Provide the [x, y] coordinate of the cell's center where the given text is located.  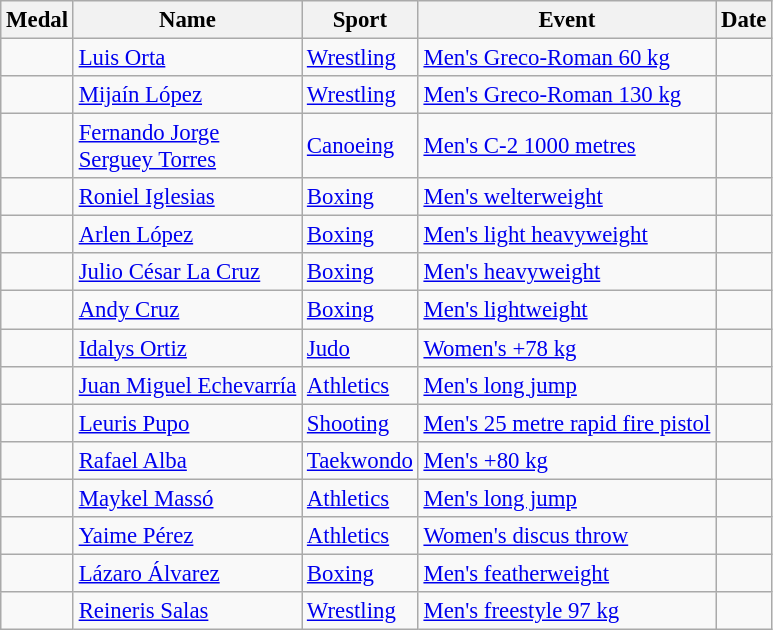
Shooting [360, 423]
Medal [38, 20]
Leuris Pupo [187, 423]
Canoeing [360, 146]
Arlen López [187, 235]
Men's lightweight [567, 310]
Yaime Pérez [187, 536]
Judo [360, 348]
Juan Miguel Echevarría [187, 385]
Maykel Massó [187, 498]
Men's Greco-Roman 60 kg [567, 58]
Luis Orta [187, 58]
Men's heavyweight [567, 273]
Men's Greco-Roman 130 kg [567, 95]
Rafael Alba [187, 460]
Julio César La Cruz [187, 273]
Event [567, 20]
Andy Cruz [187, 310]
Name [187, 20]
Roniel Iglesias [187, 197]
Men's C-2 1000 metres [567, 146]
Sport [360, 20]
Men's +80 kg [567, 460]
Idalys Ortiz [187, 348]
Men's 25 metre rapid fire pistol [567, 423]
Reineris Salas [187, 611]
Men's freestyle 97 kg [567, 611]
Lázaro Álvarez [187, 573]
Men's welterweight [567, 197]
Men's featherweight [567, 573]
Women's +78 kg [567, 348]
Mijaín López [187, 95]
Women's discus throw [567, 536]
Men's light heavyweight [567, 235]
Date [744, 20]
Fernando JorgeSerguey Torres [187, 146]
Taekwondo [360, 460]
